Output the (X, Y) coordinate of the center of the cell containing the given text.  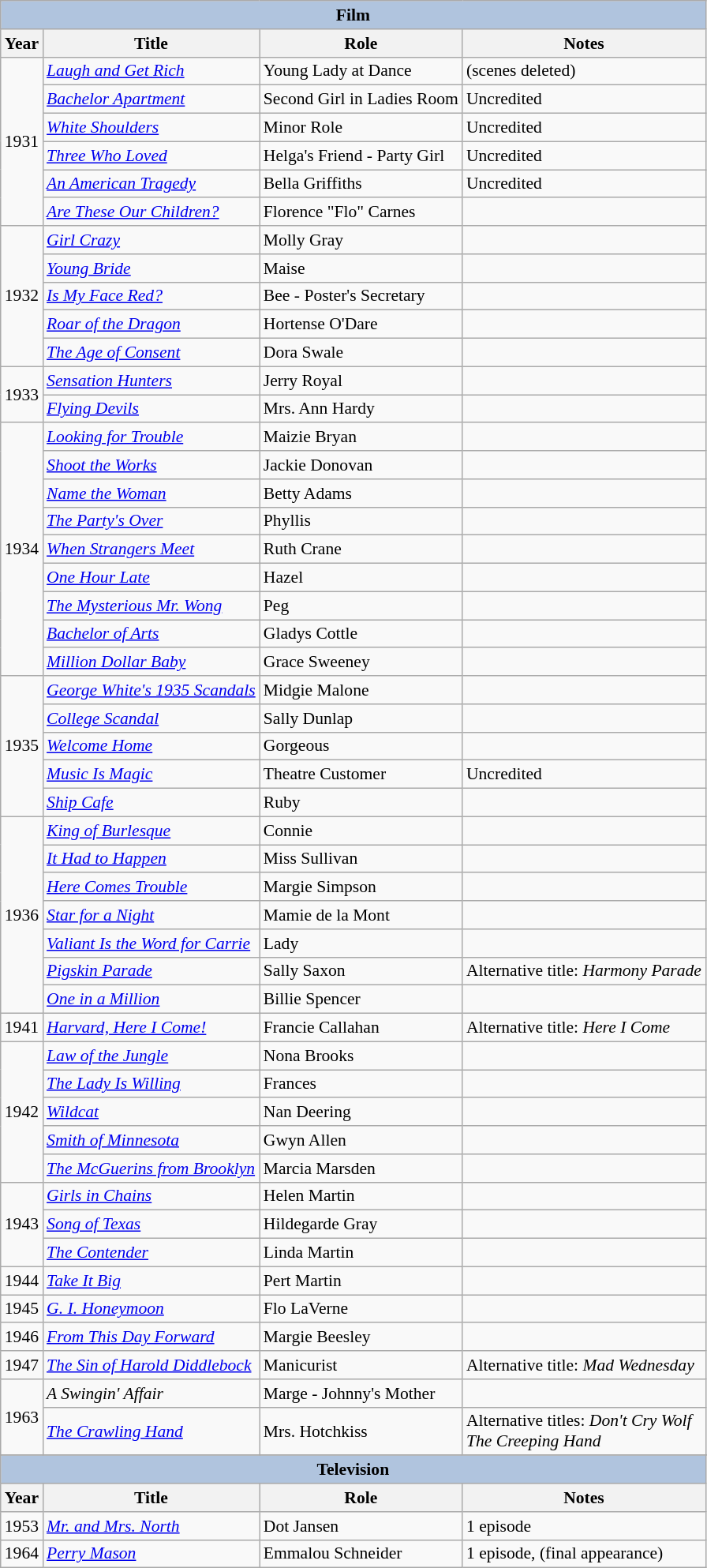
Helga's Friend - Party Girl (361, 156)
1947 (22, 1365)
Jackie Donovan (361, 465)
When Strangers Meet (151, 550)
Mrs. Hotchkiss (361, 1431)
One Hour Late (151, 578)
Bachelor Apartment (151, 99)
Star for a Night (151, 915)
1 episode, (final appearance) (584, 1554)
A Swingin' Affair (151, 1394)
Molly Gray (361, 240)
Ruby (361, 803)
Alternative title: Mad Wednesday (584, 1365)
Pert Martin (361, 1281)
Valiant Is the Word for Carrie (151, 943)
Is My Face Red? (151, 296)
1963 (22, 1418)
Three Who Loved (151, 156)
Alternative title: Here I Come (584, 1028)
Frances (361, 1084)
1932 (22, 296)
Flo LaVerne (361, 1309)
1943 (22, 1224)
Helen Martin (361, 1196)
Linda Martin (361, 1253)
Take It Big (151, 1281)
Smith of Minnesota (151, 1140)
Gwyn Allen (361, 1140)
Maise (361, 268)
G. I. Honeymoon (151, 1309)
1945 (22, 1309)
Minor Role (361, 128)
Girl Crazy (151, 240)
1953 (22, 1526)
Nan Deering (361, 1112)
Wildcat (151, 1112)
Mamie de la Mont (361, 915)
The Lady Is Willing (151, 1084)
Sensation Hunters (151, 381)
Betty Adams (361, 493)
1944 (22, 1281)
The Crawling Hand (151, 1431)
Name the Woman (151, 493)
1946 (22, 1337)
King of Burlesque (151, 831)
The Party's Over (151, 521)
George White's 1935 Scandals (151, 690)
Roar of the Dragon (151, 324)
Young Bride (151, 268)
1933 (22, 395)
It Had to Happen (151, 859)
(scenes deleted) (584, 71)
College Scandal (151, 718)
Film (353, 15)
Midgie Malone (361, 690)
Sally Saxon (361, 971)
Theatre Customer (361, 775)
Ruth Crane (361, 550)
Margie Beesley (361, 1337)
Bella Griffiths (361, 184)
Dora Swale (361, 353)
Miss Sullivan (361, 859)
Hazel (361, 578)
Bachelor of Arts (151, 634)
Margie Simpson (361, 887)
One in a Million (151, 1000)
Marge - Johnny's Mother (361, 1394)
Francie Callahan (361, 1028)
Girls in Chains (151, 1196)
Television (353, 1470)
Shoot the Works (151, 465)
Hortense O'Dare (361, 324)
Nona Brooks (361, 1056)
Jerry Royal (361, 381)
Song of Texas (151, 1225)
Here Comes Trouble (151, 887)
Grace Sweeney (361, 662)
White Shoulders (151, 128)
Maizie Bryan (361, 437)
Looking for Trouble (151, 437)
Flying Devils (151, 409)
Alternative title: Harmony Parade (584, 971)
Harvard, Here I Come! (151, 1028)
Gorgeous (361, 746)
Billie Spencer (361, 1000)
Manicurist (361, 1365)
Sally Dunlap (361, 718)
Florence "Flo" Carnes (361, 212)
The Age of Consent (151, 353)
Lady (361, 943)
Hildegarde Gray (361, 1225)
Mr. and Mrs. North (151, 1526)
Young Lady at Dance (361, 71)
1964 (22, 1554)
Law of the Jungle (151, 1056)
Emmalou Schneider (361, 1554)
Second Girl in Ladies Room (361, 99)
1934 (22, 550)
1935 (22, 746)
Are These Our Children? (151, 212)
The Sin of Harold Diddlebock (151, 1365)
Bee - Poster's Secretary (361, 296)
1936 (22, 914)
Peg (361, 606)
From This Day Forward (151, 1337)
Perry Mason (151, 1554)
Dot Jansen (361, 1526)
The McGuerins from Brooklyn (151, 1168)
Ship Cafe (151, 803)
1941 (22, 1028)
The Mysterious Mr. Wong (151, 606)
1 episode (584, 1526)
Million Dollar Baby (151, 662)
Alternative titles: Don't Cry WolfThe Creeping Hand (584, 1431)
An American Tragedy (151, 184)
Mrs. Ann Hardy (361, 409)
Marcia Marsden (361, 1168)
Phyllis (361, 521)
The Contender (151, 1253)
Laugh and Get Rich (151, 71)
Gladys Cottle (361, 634)
Music Is Magic (151, 775)
1931 (22, 141)
Welcome Home (151, 746)
Connie (361, 831)
Pigskin Parade (151, 971)
1942 (22, 1112)
